Pinpoint the cell where the given text exists, returning its (x, y) midpoint coordinate. 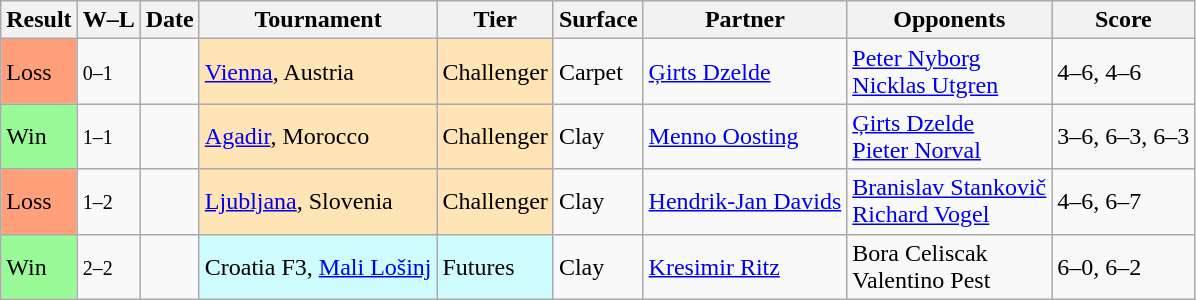
1–1 (108, 136)
Hendrik-Jan Davids (745, 202)
Peter Nyborg Nicklas Utgren (950, 72)
W–L (108, 20)
Ģirts Dzelde Pieter Norval (950, 136)
Branislav Stankovič Richard Vogel (950, 202)
Partner (745, 20)
0–1 (108, 72)
Date (170, 20)
Opponents (950, 20)
Bora Celiscak Valentino Pest (950, 266)
Carpet (598, 72)
Result (39, 20)
Croatia F3, Mali Lošinj (318, 266)
6–0, 6–2 (1124, 266)
Ģirts Dzelde (745, 72)
Menno Oosting (745, 136)
Surface (598, 20)
Ljubljana, Slovenia (318, 202)
Kresimir Ritz (745, 266)
Agadir, Morocco (318, 136)
Tournament (318, 20)
2–2 (108, 266)
1–2 (108, 202)
4–6, 4–6 (1124, 72)
Futures (495, 266)
3–6, 6–3, 6–3 (1124, 136)
Tier (495, 20)
Score (1124, 20)
Vienna, Austria (318, 72)
4–6, 6–7 (1124, 202)
